Extract the [X, Y] coordinate from the center of the cell holding the provided text.  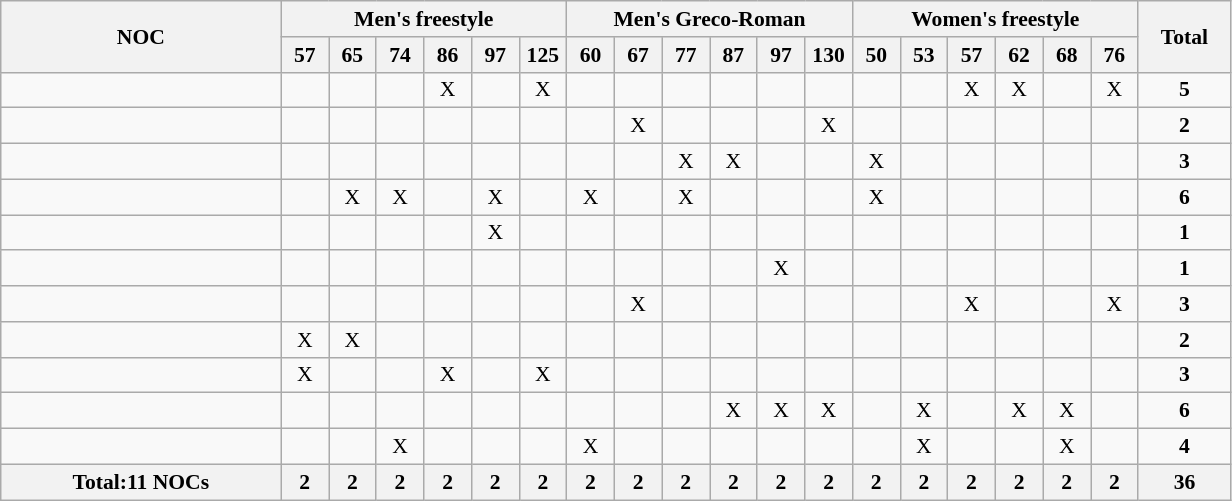
Men's Greco-Roman [710, 19]
36 [1184, 482]
86 [448, 55]
67 [638, 55]
53 [924, 55]
68 [1067, 55]
60 [591, 55]
NOC [141, 36]
130 [829, 55]
87 [734, 55]
65 [352, 55]
74 [400, 55]
62 [1019, 55]
4 [1184, 447]
50 [876, 55]
Women's freestyle [995, 19]
76 [1114, 55]
5 [1184, 90]
Total:11 NOCs [141, 482]
77 [686, 55]
Total [1184, 36]
Men's freestyle [424, 19]
125 [543, 55]
